Capture the cell that displays the provided text and extract its (X, Y) central coordinate. 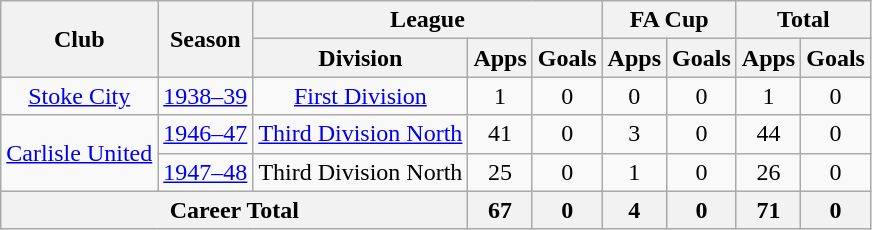
26 (768, 172)
Stoke City (80, 96)
Carlisle United (80, 153)
1938–39 (206, 96)
League (428, 20)
FA Cup (669, 20)
67 (500, 210)
25 (500, 172)
1946–47 (206, 134)
Career Total (234, 210)
1947–48 (206, 172)
Season (206, 39)
Total (803, 20)
3 (634, 134)
First Division (360, 96)
44 (768, 134)
71 (768, 210)
41 (500, 134)
Division (360, 58)
Club (80, 39)
4 (634, 210)
